Locate the cell with the specified text and output its [x, y] center coordinate. 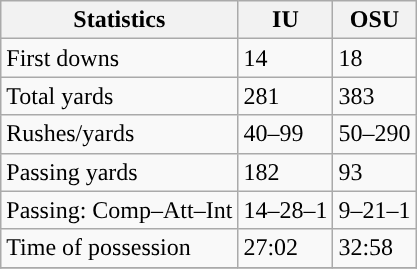
Passing yards [120, 172]
Time of possession [120, 248]
Statistics [120, 20]
40–99 [286, 134]
IU [286, 20]
14–28–1 [286, 210]
32:58 [374, 248]
27:02 [286, 248]
383 [374, 96]
Passing: Comp–Att–Int [120, 210]
182 [286, 172]
OSU [374, 20]
Total yards [120, 96]
9–21–1 [374, 210]
Rushes/yards [120, 134]
50–290 [374, 134]
18 [374, 58]
93 [374, 172]
First downs [120, 58]
281 [286, 96]
14 [286, 58]
